Detect which cell encompasses the target text, then output its (x, y) center coordinate. 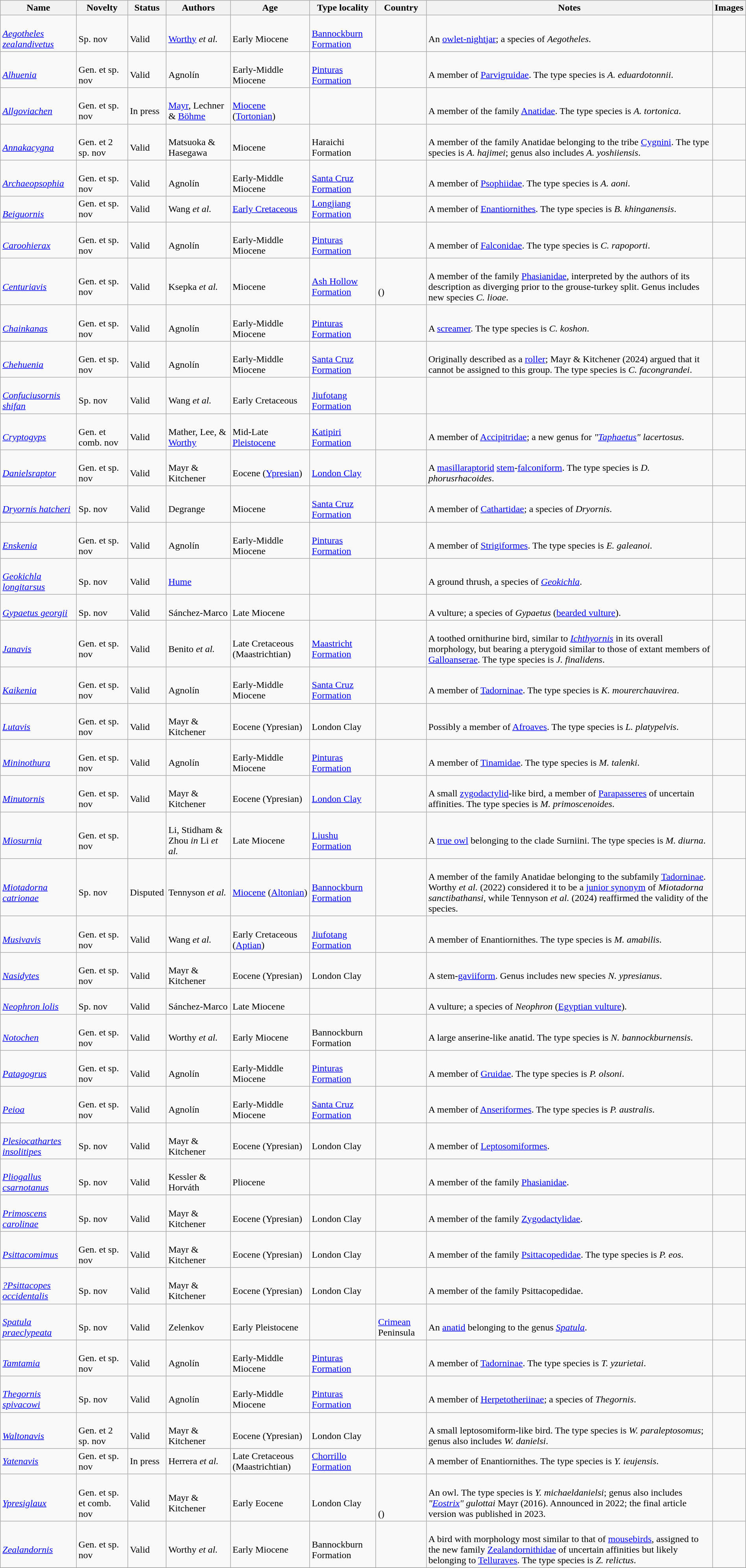
Danielsraptor (39, 468)
Longjiang Formation (343, 209)
Crimean Peninsula (401, 1322)
Neophron lolis (39, 1001)
Disputed (147, 887)
A member of the family Psittacopedidae. The type species is P. eos. (569, 1249)
Mayr, Lechner & Böhme (198, 106)
Allgoviachen (39, 106)
Possibly a member of Afroaves. The type species is L. platypelvis. (569, 721)
Kessler & Horváth (198, 1177)
Aegotheles zealandivetus (39, 33)
A member of the family Psittacopedidae. (569, 1286)
A member of Herpetotheriinae; a species of Thegornis. (569, 1394)
Early Eocene (270, 1498)
Ypresiglaux (39, 1498)
Thegornis spivacowi (39, 1394)
Chorrillo Formation (343, 1461)
Ksepka et al. (198, 282)
Miosurnia (39, 835)
A member of Cathartidae; a species of Dryornis. (569, 504)
A small zygodactylid-like bird, a member of Parapasseres of uncertain affinities. The type species is M. primoscenoides. (569, 794)
A member of Strigiformes. The type species is E. galeanoi. (569, 540)
Waltonavis (39, 1430)
Pliocene (270, 1177)
Confuciusornis shifan (39, 395)
Maastricht Formation (343, 643)
Enskenia (39, 540)
An owlet-nightjar; a species of Aegotheles. (569, 33)
Country (401, 8)
Chainkanas (39, 323)
Geokichla longitarsus (39, 577)
A member of Gruidae. The type species is P. olsoni. (569, 1069)
Gen. et sp. et comb. nov (102, 1498)
Archaeopsophia (39, 178)
Hume (198, 577)
Name (39, 8)
A stem-gaviiform. Genus includes new species N. ypresianus. (569, 970)
Peioa (39, 1105)
Cryptogyps (39, 432)
Lutavis (39, 721)
A member of the family Anatidae belonging to the tribe Cygnini. The type species is A. hajimei; genus also includes A. yoshiiensis. (569, 142)
Miocene (Altonian) (270, 887)
Mather, Lee, & Worthy (198, 432)
Zealandornis (39, 1544)
Spatula praeclypeata (39, 1322)
A member of the family Zygodactylidae. (569, 1213)
Tennyson et al. (198, 887)
Kaikenia (39, 685)
Degrange (198, 504)
Early Cretaceous (Aptian) (270, 934)
Plesiocathartes insolitipes (39, 1141)
A member of Leptosomiformes. (569, 1141)
Beiguornis (39, 209)
Nasidytes (39, 970)
Miotadorna catrionae (39, 887)
A member of Psophiidae. The type species is A. aoni. (569, 178)
Herrera et al. (198, 1461)
Authors (198, 8)
A small leptosomiform-like bird. The type species is W. paraleptosomus; genus also includes W. danielsi. (569, 1430)
Janavis (39, 643)
A member of Tadorninae. The type species is T. yzurietai. (569, 1358)
Dryornis hatcheri (39, 504)
Psittacomimus (39, 1249)
Images (729, 8)
Gypaetus georgii (39, 607)
Notes (569, 8)
Katipiri Formation (343, 432)
Miocene (Tortonian) (270, 106)
Matsuoka & Hasegawa (198, 142)
Ash Hollow Formation (343, 282)
A member of Enantiornithes. The type species is Y. ieujensis. (569, 1461)
Patagogrus (39, 1069)
A member of Tinamidae. The type species is M. talenki. (569, 757)
A vulture; a species of Gypaetus (bearded vulture). (569, 607)
Notochen (39, 1032)
Originally described as a roller; Mayr & Kitchener (2024) argued that it cannot be assigned to this group. The type species is C. facongrandei. (569, 359)
Liushu Formation (343, 835)
Haraichi Formation (343, 142)
Type locality (343, 8)
Gen. et comb. nov (102, 432)
A member of the family Phasianidae. (569, 1177)
A vulture; a species of Neophron (Egyptian vulture). (569, 1001)
Early Pleistocene (270, 1322)
Mininothura (39, 757)
A true owl belonging to the clade Surniini. The type species is M. diurna. (569, 835)
Li, Stidham & Zhou in Li et al. (198, 835)
Yatenavis (39, 1461)
?Psittacopes occidentalis (39, 1286)
A member of Anseriformes. The type species is P. australis. (569, 1105)
Minutornis (39, 794)
A large anserine-like anatid. The type species is N. bannockburnensis. (569, 1032)
Primoscens carolinae (39, 1213)
An anatid belonging to the genus Spatula. (569, 1322)
Tamtamia (39, 1358)
A member of the family Anatidae. The type species is A. tortonica. (569, 106)
A member of Parvigruidae. The type species is A. eduardotonnii. (569, 70)
Annakacygna (39, 142)
Alhuenia (39, 70)
Chehuenia (39, 359)
A member of Accipitridae; a new genus for "Taphaetus" lacertosus. (569, 432)
Status (147, 8)
Centuriavis (39, 282)
Novelty (102, 8)
Pliogallus csarnotanus (39, 1177)
A ground thrush, a species of Geokichla. (569, 577)
Benito et al. (198, 643)
A member of Tadorninae. The type species is K. mourerchauvirea. (569, 685)
Mid-Late Pleistocene (270, 432)
Musivavis (39, 934)
Age (270, 8)
A screamer. The type species is C. koshon. (569, 323)
A member of Falconidae. The type species is C. rapoporti. (569, 240)
Caroohierax (39, 240)
A member of Enantiornithes. The type species is M. amabilis. (569, 934)
A masillaraptorid stem-falconiform. The type species is D. phorusrhacoides. (569, 468)
Zelenkov (198, 1322)
A member of Enantiornithes. The type species is B. khinganensis. (569, 209)
